Provide the [X, Y] coordinate of the cell's center where the given text is located.  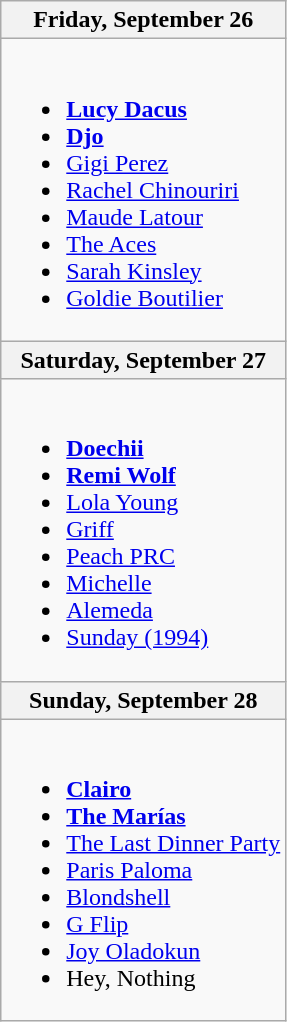
DoechiiRemi WolfLola YoungGriffPeach PRCMichelleAlemedaSunday (1994) [144, 530]
Sunday, September 28 [144, 700]
Lucy DacusDjoGigi PerezRachel ChinouririMaude LatourThe AcesSarah KinsleyGoldie Boutilier [144, 190]
ClairoThe MaríasThe Last Dinner PartyParis PalomaBlondshellG FlipJoy OladokunHey, Nothing [144, 870]
Friday, September 26 [144, 20]
Saturday, September 27 [144, 360]
